Pinpoint the cell where the given text exists, returning its (X, Y) midpoint coordinate. 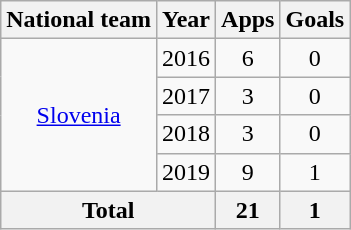
2017 (186, 96)
Total (108, 210)
2019 (186, 172)
Year (186, 20)
6 (248, 58)
9 (248, 172)
2016 (186, 58)
Apps (248, 20)
21 (248, 210)
National team (79, 20)
2018 (186, 134)
Slovenia (79, 115)
Goals (315, 20)
